Search for the cell housing the specified text and yield its [x, y] center coordinate. 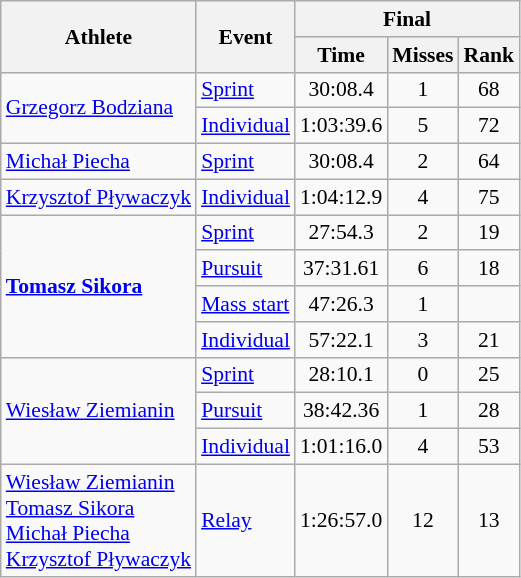
0 [422, 375]
57:22.1 [341, 340]
19 [490, 233]
28:10.1 [341, 375]
1:03:39.6 [341, 126]
Rank [490, 55]
75 [490, 197]
Time [341, 55]
Athlete [98, 36]
47:26.3 [341, 304]
1:01:16.0 [341, 447]
72 [490, 126]
12 [422, 520]
18 [490, 269]
Final [407, 19]
Wiesław Ziemianin [98, 410]
25 [490, 375]
13 [490, 520]
3 [422, 340]
21 [490, 340]
64 [490, 162]
38:42.36 [341, 411]
6 [422, 269]
37:31.61 [341, 269]
1:04:12.9 [341, 197]
53 [490, 447]
1:26:57.0 [341, 520]
27:54.3 [341, 233]
68 [490, 90]
5 [422, 126]
28 [490, 411]
Krzysztof Pływaczyk [98, 197]
Michał Piecha [98, 162]
Misses [422, 55]
Wiesław ZiemianinTomasz SikoraMichał PiechaKrzysztof Pływaczyk [98, 520]
Grzegorz Bodziana [98, 108]
Tomasz Sikora [98, 286]
Mass start [246, 304]
Event [246, 36]
Relay [246, 520]
